Extract the [x, y] coordinate from the center of the cell holding the provided text.  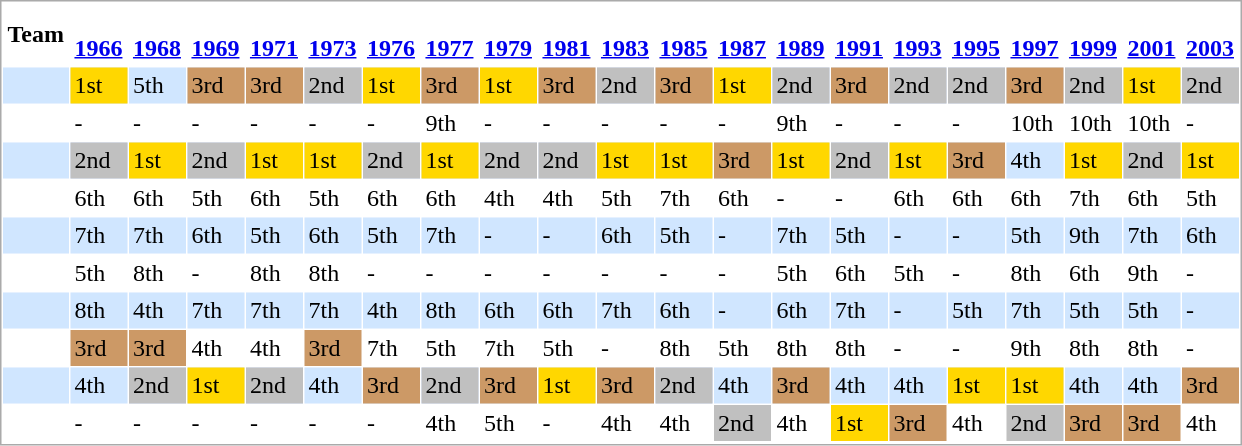
1976 [390, 34]
1971 [274, 34]
1981 [566, 34]
1987 [742, 34]
1989 [800, 34]
1969 [216, 34]
1966 [98, 34]
1997 [1034, 34]
1977 [450, 34]
1995 [976, 34]
2003 [1210, 34]
1985 [684, 34]
1979 [508, 34]
1968 [156, 34]
Team [36, 34]
1983 [624, 34]
1991 [858, 34]
1999 [1092, 34]
1973 [332, 34]
2001 [1152, 34]
1993 [918, 34]
